Identify which cell holds the provided text, then report its [X, Y] central coordinate. 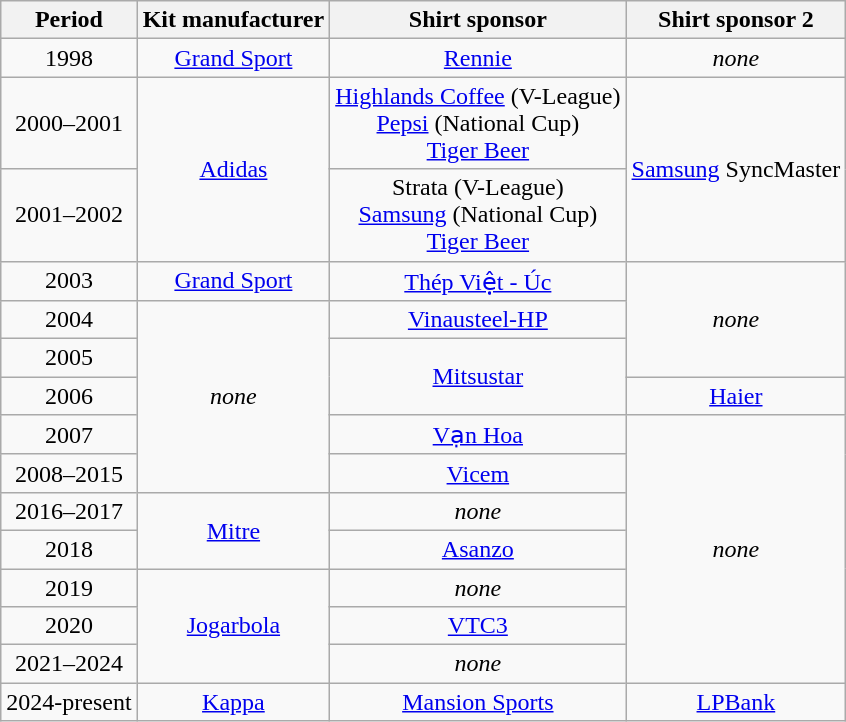
2016–2017 [69, 511]
2024-present [69, 702]
Kit manufacturer [234, 20]
Shirt sponsor [478, 20]
Shirt sponsor 2 [736, 20]
2001–2002 [69, 215]
Samsung SyncMaster [736, 169]
VTC3 [478, 626]
2003 [69, 281]
Mitre [234, 530]
Period [69, 20]
2020 [69, 626]
2006 [69, 396]
Vicem [478, 473]
Thép Việt - Úc [478, 281]
1998 [69, 58]
2005 [69, 358]
Haier [736, 396]
Mitsustar [478, 377]
Adidas [234, 169]
LPBank [736, 702]
2004 [69, 320]
Highlands Coffee (V-League)Pepsi (National Cup)Tiger Beer [478, 123]
2018 [69, 549]
Kappa [234, 702]
2021–2024 [69, 664]
Rennie [478, 58]
Strata (V-League)Samsung (National Cup)Tiger Beer [478, 215]
Jogarbola [234, 625]
2007 [69, 435]
Vạn Hoa [478, 435]
2019 [69, 587]
Asanzo [478, 549]
Vinausteel-HP [478, 320]
Mansion Sports [478, 702]
2000–2001 [69, 123]
2008–2015 [69, 473]
